Determine the [x, y] coordinate at the center of the cell enclosing the given text.  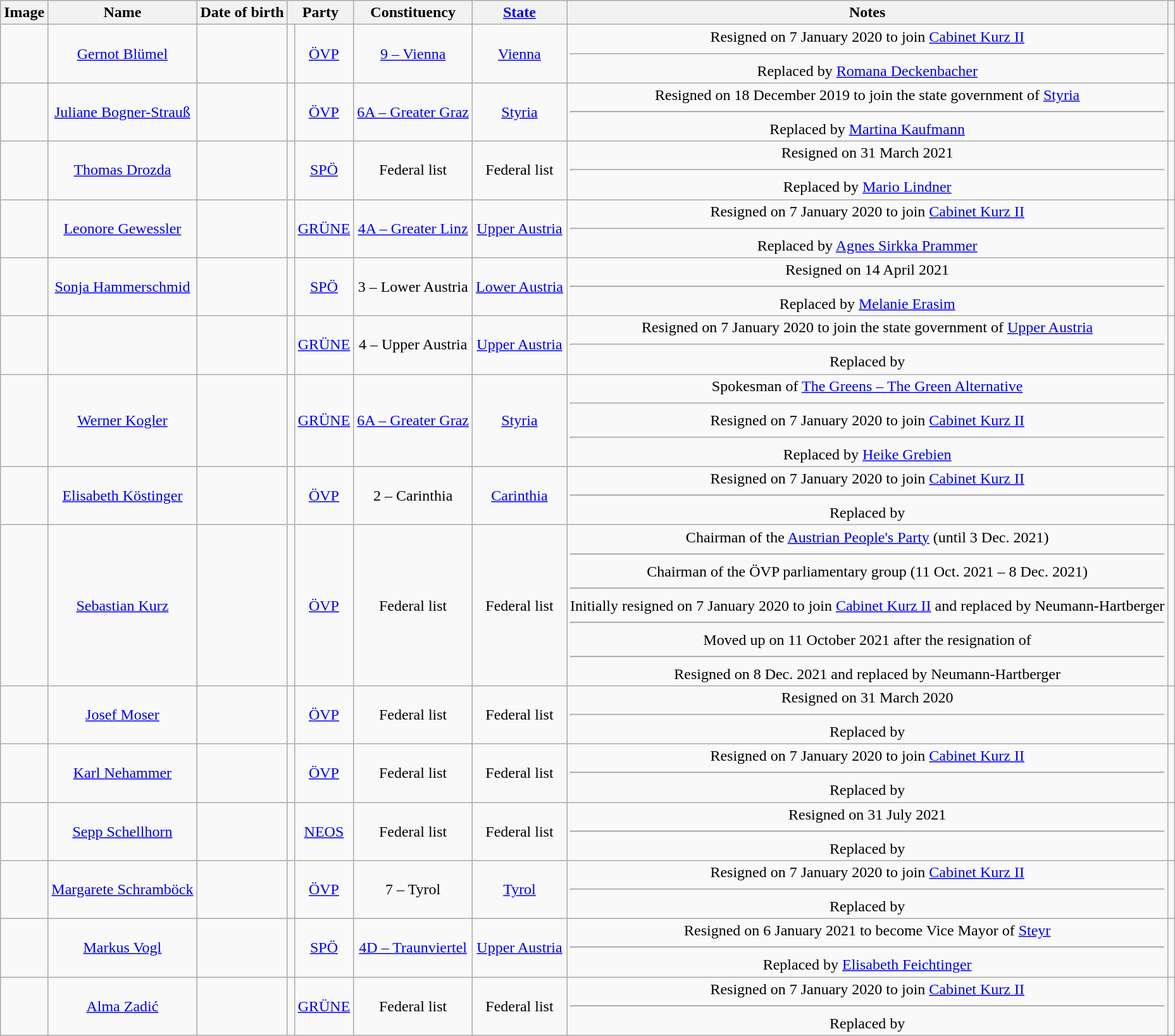
Resigned on 14 April 2021Replaced by Melanie Erasim [867, 287]
Vienna [519, 54]
Resigned on 31 July 2021Replaced by [867, 832]
9 – Vienna [413, 54]
7 – Tyrol [413, 890]
Markus Vogl [123, 948]
Carinthia [519, 496]
Constituency [413, 13]
2 – Carinthia [413, 496]
Werner Kogler [123, 420]
Karl Nehammer [123, 773]
Sebastian Kurz [123, 605]
Resigned on 18 December 2019 to join the state government of StyriaReplaced by Martina Kaufmann [867, 112]
Sepp Schellhorn [123, 832]
Resigned on 31 March 2020Replaced by [867, 715]
NEOS [324, 832]
Margarete Schramböck [123, 890]
Spokesman of The Greens – The Green AlternativeResigned on 7 January 2020 to join Cabinet Kurz IIReplaced by Heike Grebien [867, 420]
Name [123, 13]
Date of birth [242, 13]
Lower Austria [519, 287]
Resigned on 7 January 2020 to join Cabinet Kurz IIReplaced by Agnes Sirkka Prammer [867, 228]
Resigned on 6 January 2021 to become Vice Mayor of SteyrReplaced by Elisabeth Feichtinger [867, 948]
Thomas Drozda [123, 170]
4 – Upper Austria [413, 345]
Juliane Bogner-Strauß [123, 112]
Sonja Hammerschmid [123, 287]
Resigned on 31 March 2021Replaced by Mario Lindner [867, 170]
State [519, 13]
Leonore Gewessler [123, 228]
Gernot Blümel [123, 54]
Image [24, 13]
Elisabeth Köstinger [123, 496]
Tyrol [519, 890]
4D – Traunviertel [413, 948]
3 – Lower Austria [413, 287]
Party [320, 13]
Resigned on 7 January 2020 to join the state government of Upper AustriaReplaced by [867, 345]
Resigned on 7 January 2020 to join Cabinet Kurz IIReplaced by Romana Deckenbacher [867, 54]
4A – Greater Linz [413, 228]
Josef Moser [123, 715]
Alma Zadić [123, 1006]
Notes [867, 13]
